Locate the cell with the specified text and output its [x, y] center coordinate. 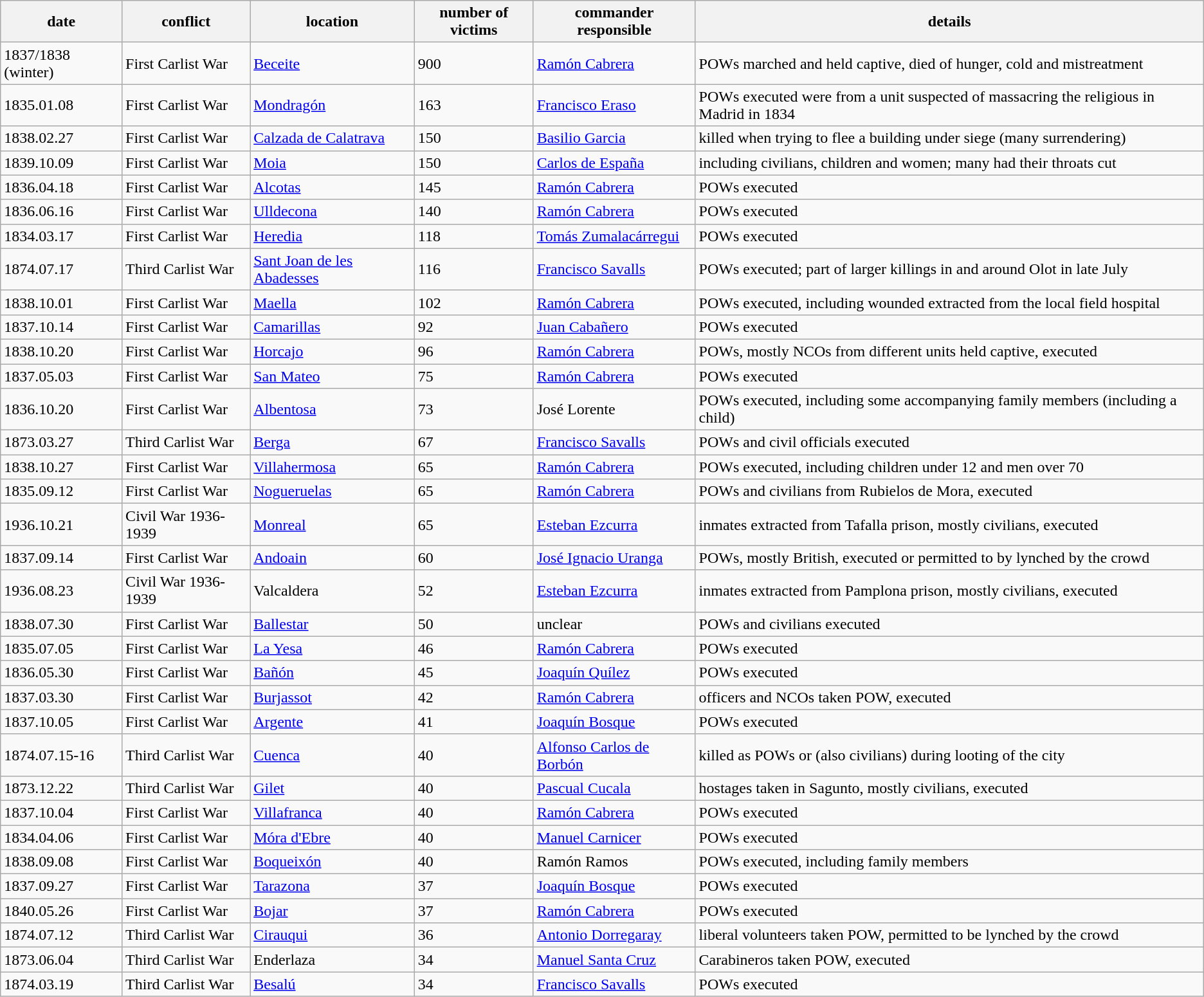
unclear [614, 624]
1936.08.23 [62, 590]
163 [473, 105]
Pascual Cucala [614, 788]
number of victims [473, 22]
Horcajo [333, 351]
Joaquín Quílez [614, 673]
73 [473, 409]
1839.10.09 [62, 163]
Monreal [333, 525]
Ramón Ramos [614, 862]
inmates extracted from Tafalla prison, mostly civilians, executed [949, 525]
1837.09.27 [62, 886]
POWs and civilians from Rubielos de Mora, executed [949, 491]
Albentosa [333, 409]
1838.09.08 [62, 862]
POWs executed were from a unit suspected of massacring the religious in Madrid in 1834 [949, 105]
1874.07.15-16 [62, 755]
1874.07.12 [62, 935]
45 [473, 673]
96 [473, 351]
1838.02.27 [62, 138]
1837.10.14 [62, 327]
hostages taken in Sagunto, mostly civilians, executed [949, 788]
including civilians, children and women; many had their throats cut [949, 163]
Bojar [333, 911]
1838.10.01 [62, 302]
1834.04.06 [62, 837]
Carlos de España [614, 163]
1873.12.22 [62, 788]
46 [473, 648]
1836.10.20 [62, 409]
La Yesa [333, 648]
1874.03.19 [62, 984]
killed as POWs or (also civilians) during looting of the city [949, 755]
1873.03.27 [62, 443]
Manuel Carnicer [614, 837]
116 [473, 269]
1837.10.04 [62, 812]
Bañón [333, 673]
1836.04.18 [62, 187]
Enderlaza [333, 960]
Francisco Eraso [614, 105]
75 [473, 376]
1874.07.17 [62, 269]
1837.05.03 [62, 376]
1837/1838 (winter) [62, 63]
1873.06.04 [62, 960]
1838.07.30 [62, 624]
officers and NCOs taken POW, executed [949, 697]
Ulldecona [333, 212]
conflict [187, 22]
900 [473, 63]
POWs marched and held captive, died of hunger, cold and mistreatment [949, 63]
José Ignacio Uranga [614, 558]
date [62, 22]
41 [473, 722]
POWs executed, including family members [949, 862]
Sant Joan de les Abadesses [333, 269]
Andoain [333, 558]
liberal volunteers taken POW, permitted to be lynched by the crowd [949, 935]
Mondragón [333, 105]
42 [473, 697]
Carabineros taken POW, executed [949, 960]
1837.03.30 [62, 697]
POWs, mostly NCOs from different units held captive, executed [949, 351]
Alcotas [333, 187]
Argente [333, 722]
145 [473, 187]
Móra d'Ebre [333, 837]
killed when trying to flee a building under siege (many surrendering) [949, 138]
POWs and civil officials executed [949, 443]
Villafranca [333, 812]
1936.10.21 [62, 525]
Camarillas [333, 327]
92 [473, 327]
Maella [333, 302]
36 [473, 935]
commander responsible [614, 22]
Berga [333, 443]
Nogueruelas [333, 491]
Cuenca [333, 755]
1835.09.12 [62, 491]
inmates extracted from Pamplona prison, mostly civilians, executed [949, 590]
50 [473, 624]
Tomás Zumalacárregui [614, 236]
140 [473, 212]
1836.05.30 [62, 673]
POWs executed; part of larger killings in and around Olot in late July [949, 269]
Basilio Garcia [614, 138]
1838.10.20 [62, 351]
Boqueixón [333, 862]
Manuel Santa Cruz [614, 960]
Gilet [333, 788]
1837.10.05 [62, 722]
52 [473, 590]
1835.01.08 [62, 105]
1838.10.27 [62, 467]
Cirauqui [333, 935]
POWs and civilians executed [949, 624]
Alfonso Carlos de Borbón [614, 755]
1840.05.26 [62, 911]
67 [473, 443]
Moia [333, 163]
Heredia [333, 236]
Antonio Dorregaray [614, 935]
Villahermosa [333, 467]
118 [473, 236]
1836.06.16 [62, 212]
Beceite [333, 63]
Burjassot [333, 697]
location [333, 22]
Tarazona [333, 886]
POWs executed, including some accompanying family members (including a child) [949, 409]
1835.07.05 [62, 648]
102 [473, 302]
POWs executed, including wounded extracted from the local field hospital [949, 302]
1834.03.17 [62, 236]
Juan Cabañero [614, 327]
Calzada de Calatrava [333, 138]
Besalú [333, 984]
Ballestar [333, 624]
details [949, 22]
José Lorente [614, 409]
POWs, mostly British, executed or permitted to by lynched by the crowd [949, 558]
60 [473, 558]
1837.09.14 [62, 558]
Valcaldera [333, 590]
POWs executed, including children under 12 and men over 70 [949, 467]
San Mateo [333, 376]
